Output the (X, Y) coordinate of the center of the cell containing the given text.  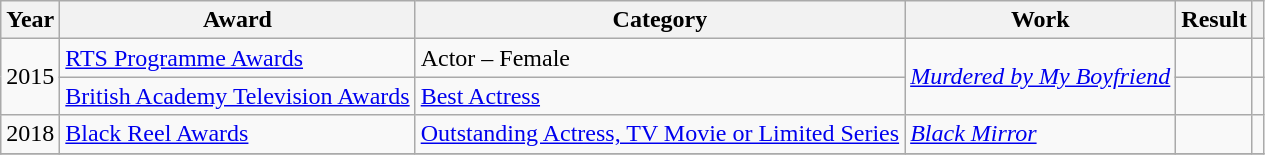
Murdered by My Boyfriend (1040, 77)
2015 (30, 77)
Year (30, 20)
Actor – Female (660, 58)
Result (1214, 20)
Black Mirror (1040, 134)
Outstanding Actress, TV Movie or Limited Series (660, 134)
Best Actress (660, 96)
Work (1040, 20)
Black Reel Awards (238, 134)
RTS Programme Awards (238, 58)
2018 (30, 134)
Award (238, 20)
Category (660, 20)
British Academy Television Awards (238, 96)
